For the text-containing cell, return its midpoint in (X, Y) coordinate format. 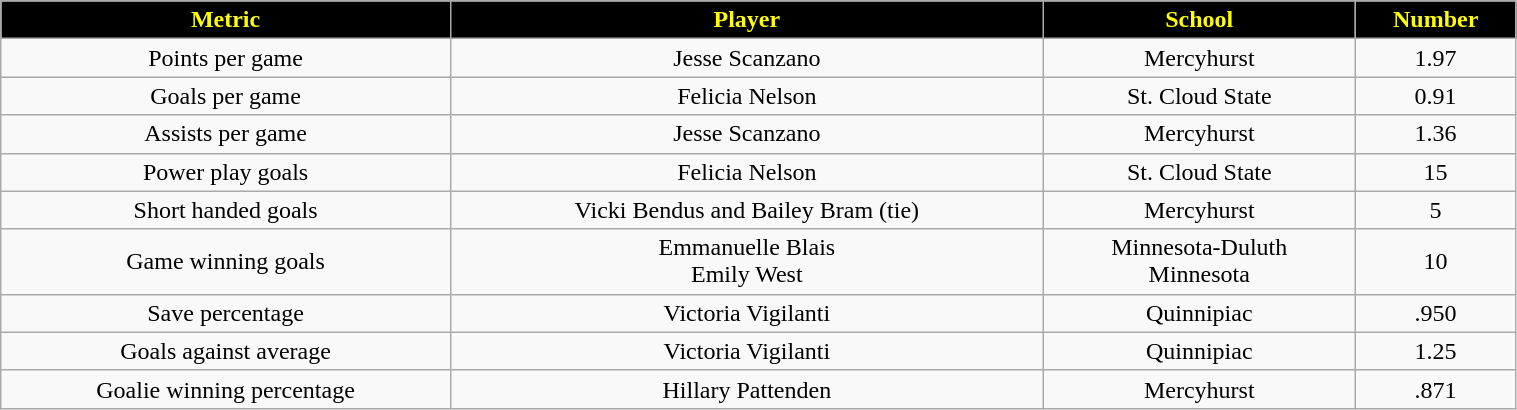
5 (1436, 210)
Goalie winning percentage (226, 389)
10 (1436, 262)
Save percentage (226, 313)
.950 (1436, 313)
1.36 (1436, 134)
Metric (226, 20)
Number (1436, 20)
Player (746, 20)
Points per game (226, 58)
1.25 (1436, 351)
0.91 (1436, 96)
Goals against average (226, 351)
Emmanuelle Blais Emily West (746, 262)
School (1199, 20)
Power play goals (226, 172)
Vicki Bendus and Bailey Bram (tie) (746, 210)
1.97 (1436, 58)
Game winning goals (226, 262)
Short handed goals (226, 210)
Assists per game (226, 134)
Hillary Pattenden (746, 389)
15 (1436, 172)
Goals per game (226, 96)
Minnesota-DuluthMinnesota (1199, 262)
.871 (1436, 389)
